Return the [X, Y] coordinate for the center point of the cell that contains the specified text.  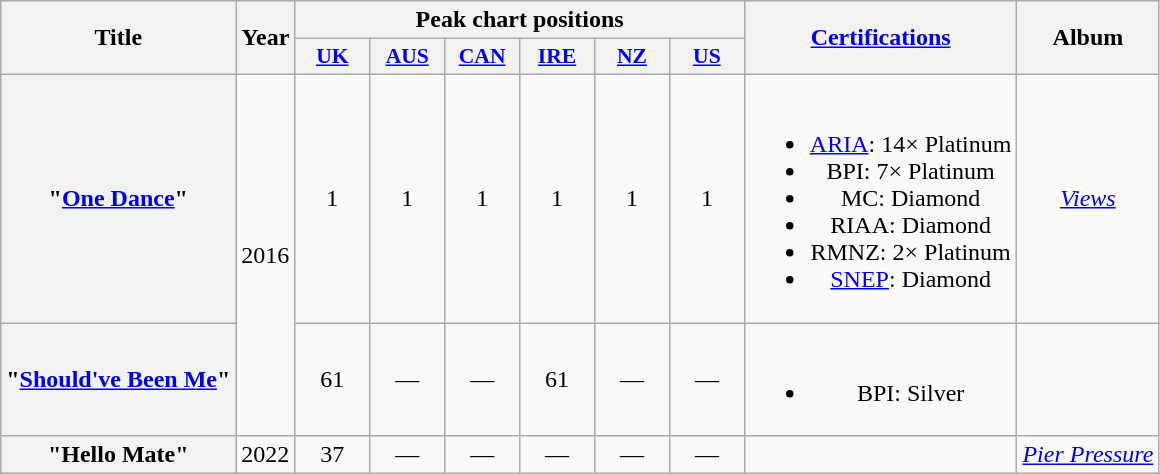
BPI: Silver [880, 378]
Peak chart positions [520, 20]
Certifications [880, 38]
AUS [408, 57]
NZ [632, 57]
"Hello Mate" [118, 455]
37 [332, 455]
CAN [482, 57]
ARIA: 14× PlatinumBPI: 7× PlatinumMC: DiamondRIAA: DiamondRMNZ: 2× PlatinumSNEP: Diamond [880, 198]
Views [1088, 198]
UK [332, 57]
Title [118, 38]
Album [1088, 38]
"Should've Been Me" [118, 378]
US [706, 57]
2016 [266, 254]
"One Dance" [118, 198]
Year [266, 38]
Pier Pressure [1088, 455]
2022 [266, 455]
IRE [558, 57]
